Locate the cell with the specified text and output its (x, y) center coordinate. 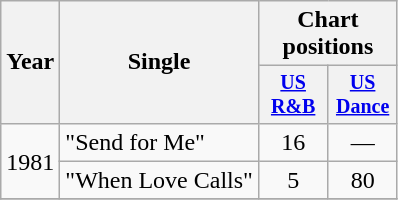
— (362, 142)
Single (160, 62)
"Send for Me" (160, 142)
16 (292, 142)
5 (292, 180)
Year (30, 62)
"When Love Calls" (160, 180)
Chart positions (328, 34)
USR&B (292, 94)
USDance (362, 94)
1981 (30, 161)
80 (362, 180)
